Capture the cell that displays the provided text and extract its (X, Y) central coordinate. 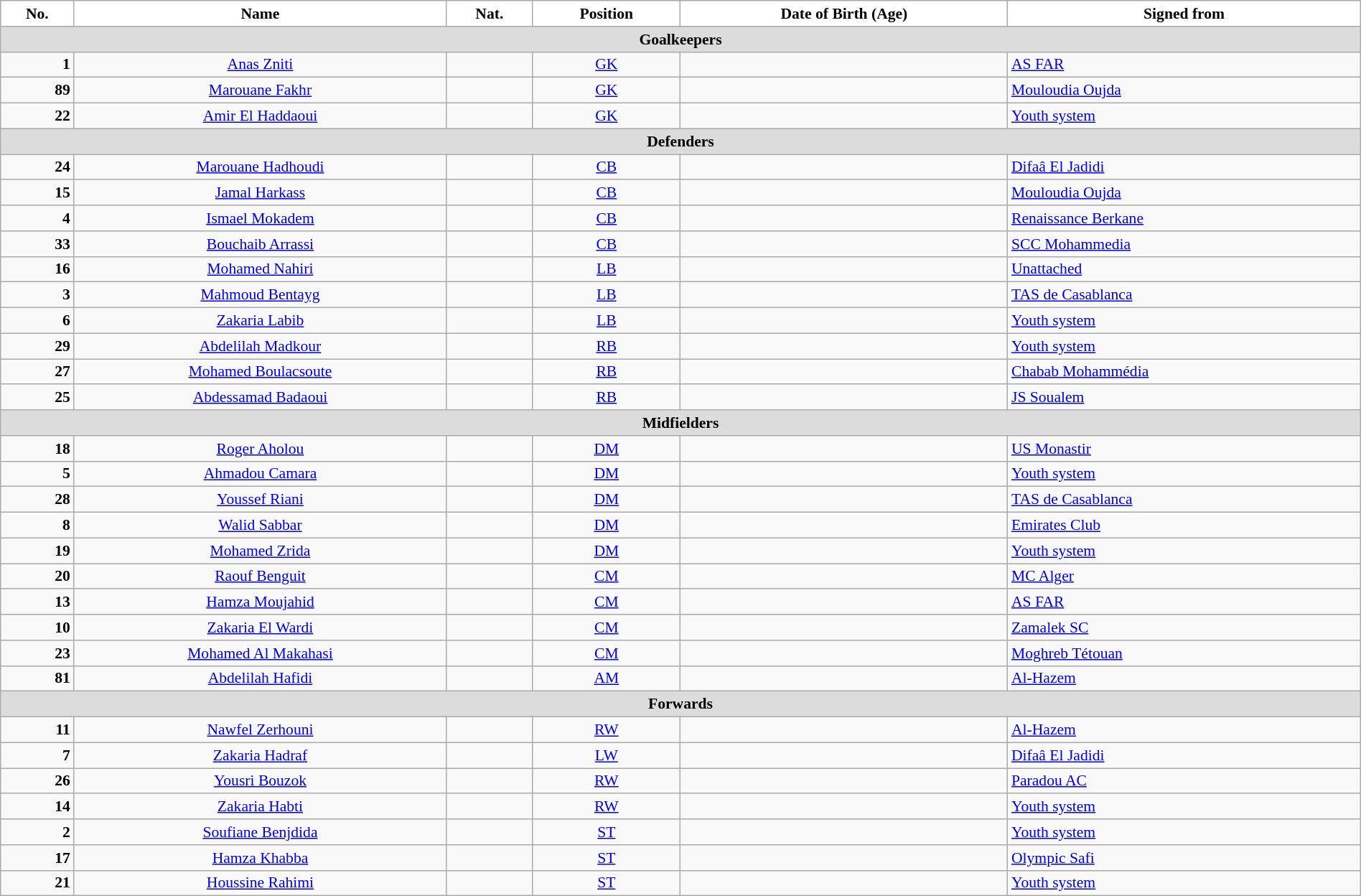
Mohamed Zrida (260, 551)
13 (37, 602)
Marouane Fakhr (260, 90)
17 (37, 858)
Nat. (490, 14)
Signed from (1184, 14)
LW (607, 755)
Nawfel Zerhouni (260, 730)
Paradou AC (1184, 781)
Chabab Mohammédia (1184, 372)
7 (37, 755)
89 (37, 90)
Date of Birth (Age) (844, 14)
23 (37, 653)
24 (37, 167)
Zakaria El Wardi (260, 627)
SCC Mohammedia (1184, 244)
2 (37, 832)
Abdelilah Hafidi (260, 678)
Mohamed Boulacsoute (260, 372)
21 (37, 883)
Zakaria Hadraf (260, 755)
No. (37, 14)
Hamza Moujahid (260, 602)
JS Soualem (1184, 398)
Emirates Club (1184, 526)
81 (37, 678)
1 (37, 65)
11 (37, 730)
6 (37, 321)
Anas Zniti (260, 65)
Yousri Bouzok (260, 781)
14 (37, 807)
10 (37, 627)
Abdessamad Badaoui (260, 398)
26 (37, 781)
15 (37, 193)
US Monastir (1184, 449)
18 (37, 449)
Soufiane Benjdida (260, 832)
Raouf Benguit (260, 577)
Houssine Rahimi (260, 883)
16 (37, 269)
Goalkeepers (680, 39)
Olympic Safi (1184, 858)
8 (37, 526)
Ismael Mokadem (260, 218)
Zakaria Labib (260, 321)
Hamza Khabba (260, 858)
Midfielders (680, 423)
29 (37, 346)
5 (37, 474)
Marouane Hadhoudi (260, 167)
22 (37, 116)
Zamalek SC (1184, 627)
Roger Aholou (260, 449)
Position (607, 14)
28 (37, 500)
Abdelilah Madkour (260, 346)
Zakaria Habti (260, 807)
33 (37, 244)
Forwards (680, 704)
Walid Sabbar (260, 526)
AM (607, 678)
Youssef Riani (260, 500)
Mahmoud Bentayg (260, 295)
Jamal Harkass (260, 193)
3 (37, 295)
Ahmadou Camara (260, 474)
Name (260, 14)
Defenders (680, 141)
19 (37, 551)
25 (37, 398)
Bouchaib Arrassi (260, 244)
Unattached (1184, 269)
4 (37, 218)
Moghreb Tétouan (1184, 653)
Renaissance Berkane (1184, 218)
Mohamed Al Makahasi (260, 653)
Mohamed Nahiri (260, 269)
20 (37, 577)
27 (37, 372)
MC Alger (1184, 577)
Amir El Haddaoui (260, 116)
